Locate the cell with the specified text and output its (X, Y) center coordinate. 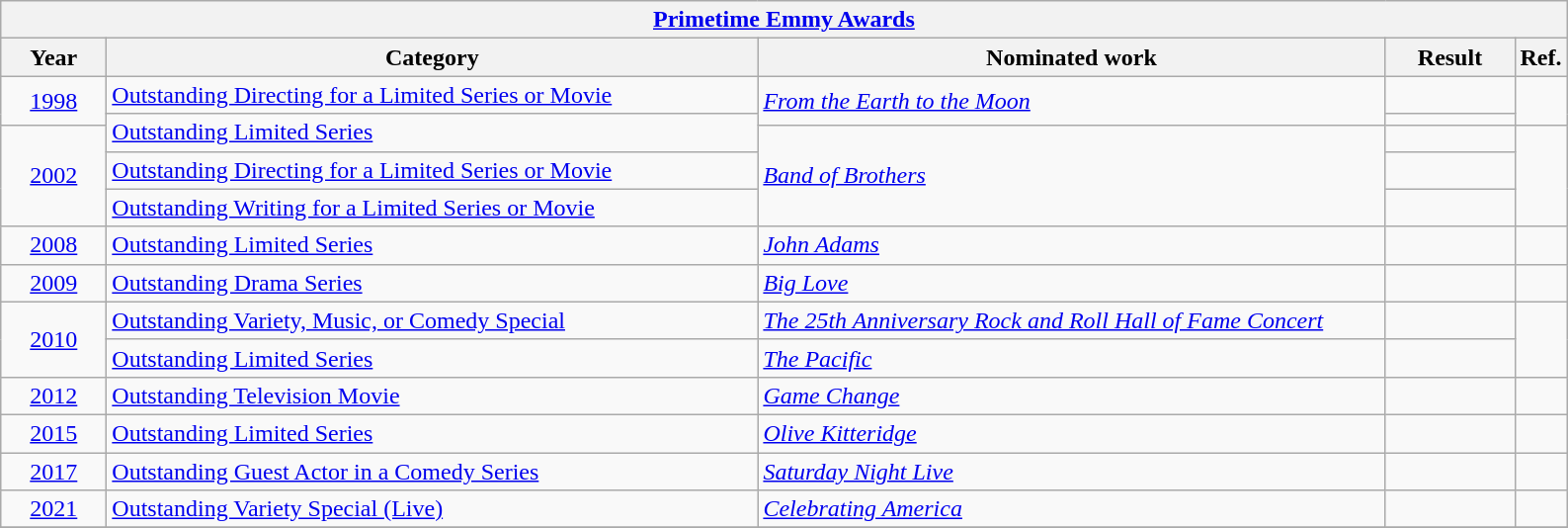
Category (433, 57)
Saturday Night Live (1071, 472)
Ref. (1541, 57)
2012 (53, 396)
2015 (53, 433)
The Pacific (1071, 358)
Year (53, 57)
Outstanding Television Movie (433, 396)
2010 (53, 339)
2009 (53, 283)
The 25th Anniversary Rock and Roll Hall of Fame Concert (1071, 320)
From the Earth to the Moon (1071, 101)
John Adams (1071, 245)
Outstanding Drama Series (433, 283)
Primetime Emmy Awards (784, 20)
Outstanding Guest Actor in a Comedy Series (433, 472)
2017 (53, 472)
Game Change (1071, 396)
Result (1450, 57)
Outstanding Variety Special (Live) (433, 509)
Olive Kitteridge (1071, 433)
Celebrating America (1071, 509)
Nominated work (1071, 57)
Outstanding Writing for a Limited Series or Movie (433, 208)
Big Love (1071, 283)
Outstanding Variety, Music, or Comedy Special (433, 320)
Band of Brothers (1071, 176)
2002 (53, 176)
2008 (53, 245)
2021 (53, 509)
1998 (53, 101)
